Scan for the cell matching the given text and deliver its (X, Y) coordinate at center. 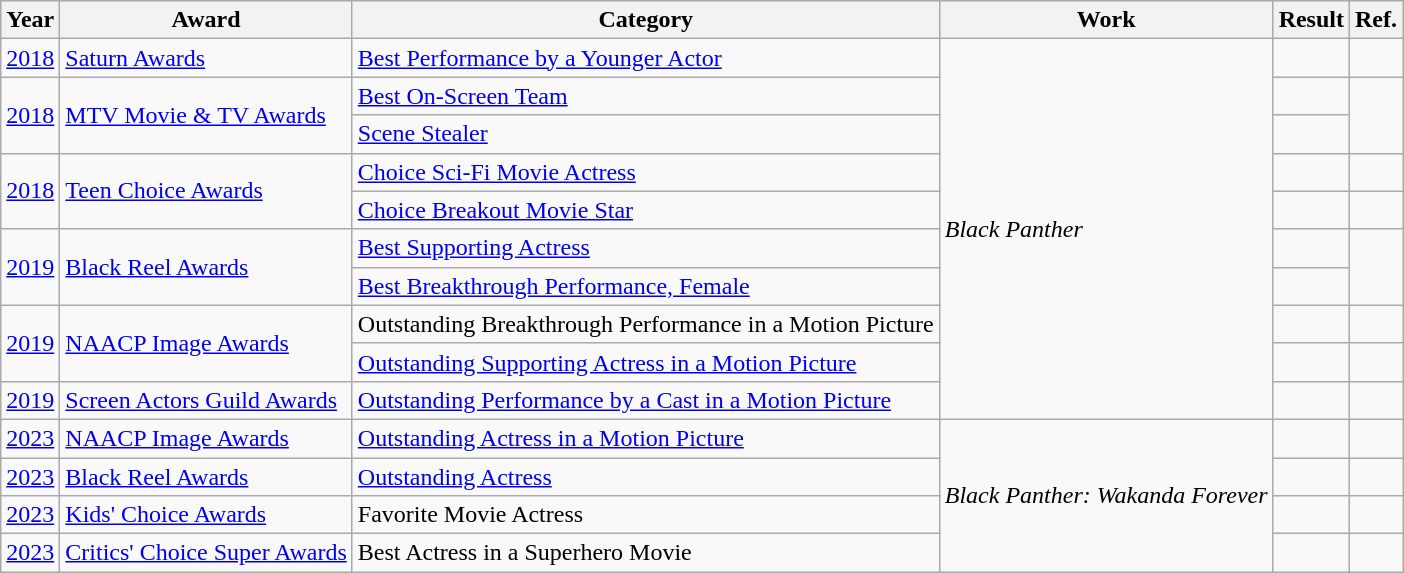
Black Panther (1106, 230)
Scene Stealer (646, 134)
Choice Breakout Movie Star (646, 210)
Outstanding Supporting Actress in a Motion Picture (646, 362)
Outstanding Performance by a Cast in a Motion Picture (646, 400)
Screen Actors Guild Awards (206, 400)
Award (206, 20)
Best Performance by a Younger Actor (646, 58)
Ref. (1376, 20)
Teen Choice Awards (206, 191)
Saturn Awards (206, 58)
Year (30, 20)
Outstanding Actress in a Motion Picture (646, 438)
Best Supporting Actress (646, 248)
Best Breakthrough Performance, Female (646, 286)
Kids' Choice Awards (206, 515)
Category (646, 20)
Best Actress in a Superhero Movie (646, 553)
Best On-Screen Team (646, 96)
Black Panther: Wakanda Forever (1106, 495)
Choice Sci-Fi Movie Actress (646, 172)
Outstanding Actress (646, 477)
Outstanding Breakthrough Performance in a Motion Picture (646, 324)
Work (1106, 20)
MTV Movie & TV Awards (206, 115)
Favorite Movie Actress (646, 515)
Result (1311, 20)
Critics' Choice Super Awards (206, 553)
